Return the (X, Y) coordinate for the center point of the cell that contains the specified text.  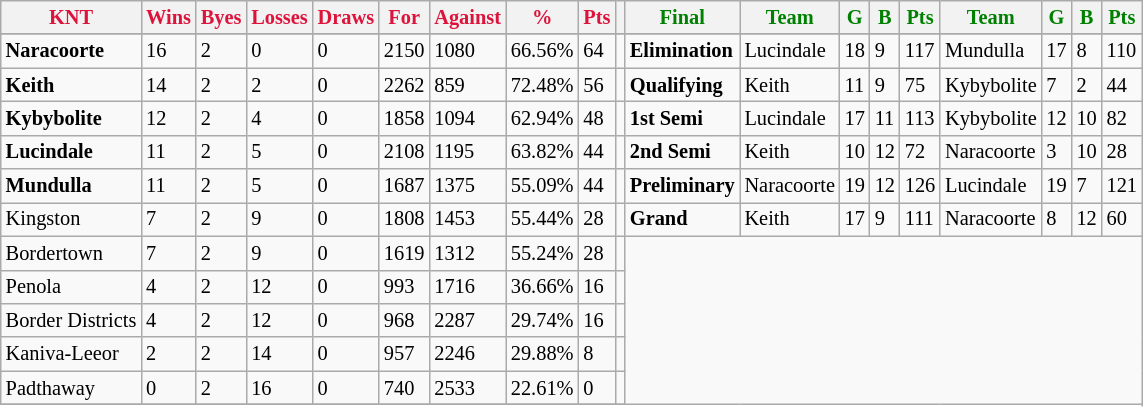
72.48% (542, 85)
Bordertown (71, 253)
% (542, 17)
29.74% (542, 320)
1858 (404, 118)
Wins (168, 17)
2533 (468, 388)
Byes (221, 17)
For (404, 17)
62.94% (542, 118)
Padthaway (71, 388)
Losses (279, 17)
1312 (468, 253)
72 (920, 152)
859 (468, 85)
111 (920, 219)
1716 (468, 287)
64 (596, 51)
3 (1057, 152)
1080 (468, 51)
1195 (468, 152)
957 (404, 354)
1375 (468, 186)
63.82% (542, 152)
55.44% (542, 219)
Border Districts (71, 320)
55.09% (542, 186)
Kingston (71, 219)
2nd Semi (682, 152)
2262 (404, 85)
1808 (404, 219)
48 (596, 118)
2150 (404, 51)
Preliminary (682, 186)
55.24% (542, 253)
2287 (468, 320)
1453 (468, 219)
56 (596, 85)
75 (920, 85)
KNT (71, 17)
Qualifying (682, 85)
968 (404, 320)
Elimination (682, 51)
18 (855, 51)
36.66% (542, 287)
117 (920, 51)
Draws (346, 17)
1687 (404, 186)
126 (920, 186)
Penola (71, 287)
66.56% (542, 51)
60 (1122, 219)
2246 (468, 354)
Final (682, 17)
113 (920, 118)
1094 (468, 118)
740 (404, 388)
1619 (404, 253)
Against (468, 17)
2108 (404, 152)
993 (404, 287)
121 (1122, 186)
29.88% (542, 354)
22.61% (542, 388)
82 (1122, 118)
Grand (682, 219)
Kaniva-Leeor (71, 354)
1st Semi (682, 118)
110 (1122, 51)
